Detect which cell encompasses the target text, then output its (X, Y) center coordinate. 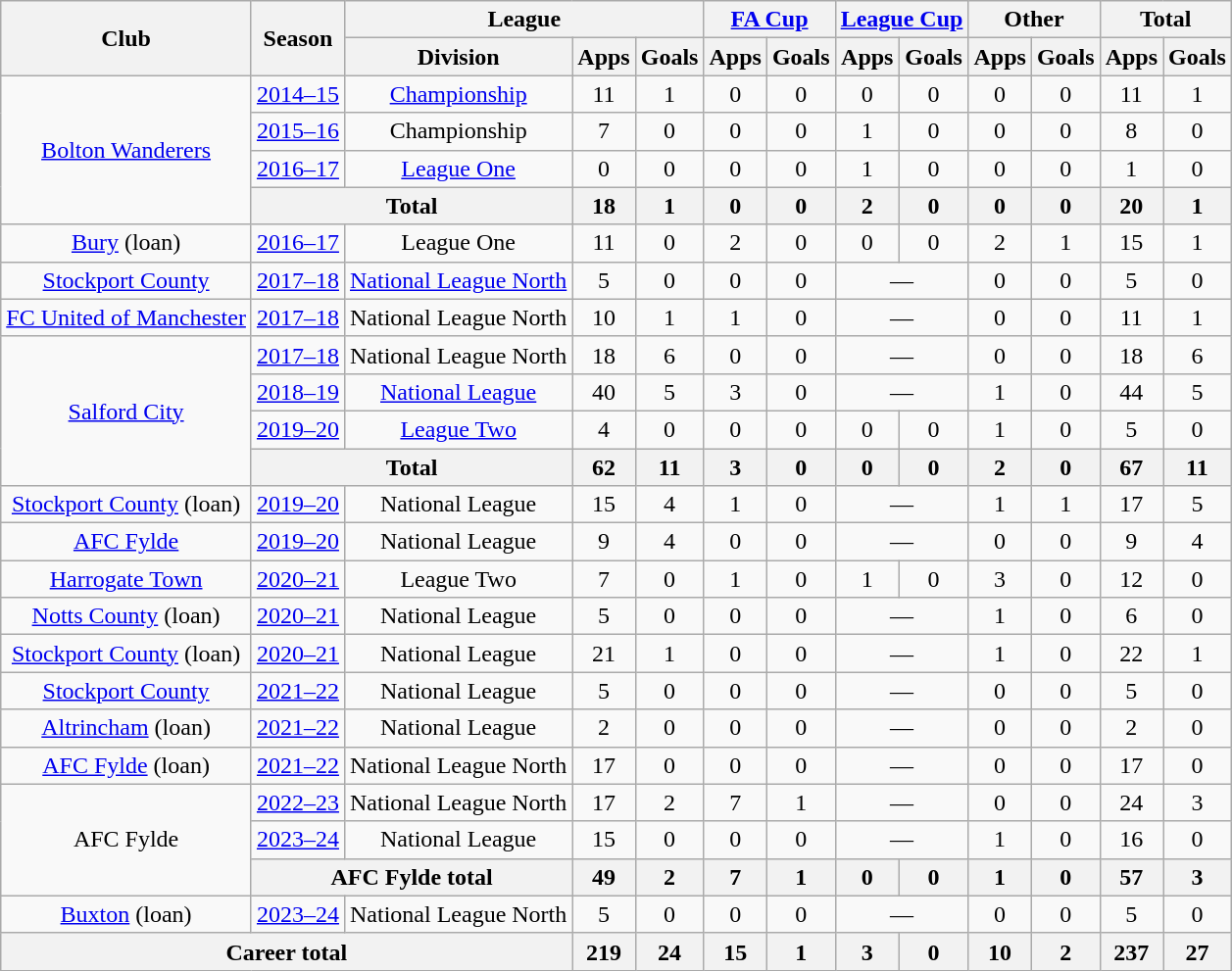
Division (458, 57)
22 (1131, 654)
16 (1131, 840)
League (523, 20)
AFC Fylde (loan) (126, 765)
Salford City (126, 411)
FA Cup (769, 20)
57 (1131, 877)
Notts County (loan) (126, 616)
Buxton (loan) (126, 914)
237 (1131, 951)
2018–19 (298, 392)
21 (604, 654)
8 (1131, 131)
40 (604, 392)
Club (126, 38)
Career total (286, 951)
2022–23 (298, 802)
Bury (loan) (126, 243)
Harrogate Town (126, 579)
67 (1131, 467)
44 (1131, 392)
Bolton Wanderers (126, 150)
Other (1034, 20)
AFC Fylde total (412, 877)
2014–15 (298, 94)
Altrincham (loan) (126, 728)
62 (604, 467)
2015–16 (298, 131)
FC United of Manchester (126, 317)
12 (1131, 579)
27 (1198, 951)
Season (298, 38)
49 (604, 877)
219 (604, 951)
20 (1131, 206)
League Cup (902, 20)
